Output the [x, y] coordinate of the center of the cell containing the given text.  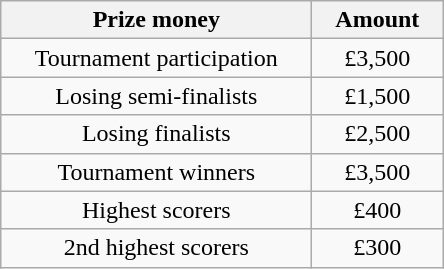
Losing finalists [156, 134]
2nd highest scorers [156, 248]
Highest scorers [156, 210]
Tournament winners [156, 172]
Amount [378, 20]
Tournament participation [156, 58]
£400 [378, 210]
Prize money [156, 20]
Losing semi-finalists [156, 96]
£300 [378, 248]
£1,500 [378, 96]
£2,500 [378, 134]
